Determine the (X, Y) coordinate at the center of the cell enclosing the given text.  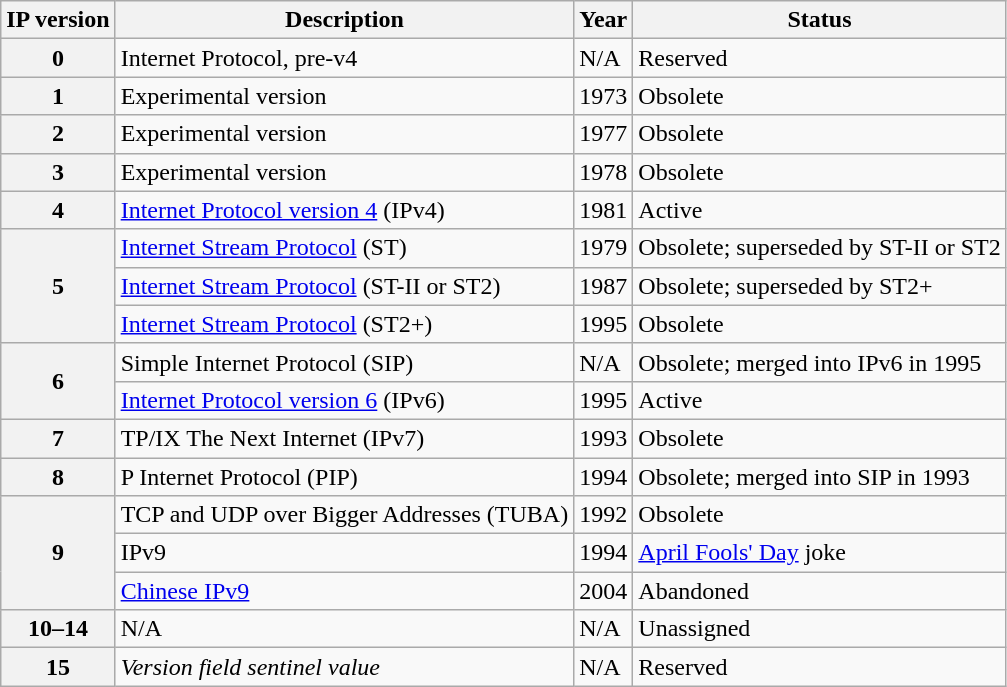
P Internet Protocol (PIP) (344, 477)
1978 (604, 172)
2 (58, 134)
Simple Internet Protocol (SIP) (344, 362)
15 (58, 667)
2004 (604, 591)
Description (344, 20)
Abandoned (820, 591)
Obsolete; superseded by ST-II or ST2 (820, 248)
4 (58, 210)
Unassigned (820, 629)
Obsolete; merged into SIP in 1993 (820, 477)
Year (604, 20)
1 (58, 96)
IP version (58, 20)
Internet Protocol version 4 (IPv4) (344, 210)
TCP and UDP over Bigger Addresses (TUBA) (344, 515)
Internet Stream Protocol (ST) (344, 248)
1981 (604, 210)
IPv9 (344, 553)
Status (820, 20)
5 (58, 286)
April Fools' Day joke (820, 553)
Obsolete; superseded by ST2+ (820, 286)
0 (58, 58)
1977 (604, 134)
TP/IX The Next Internet (IPv7) (344, 438)
Internet Stream Protocol (ST2+) (344, 324)
Internet Stream Protocol (ST-II or ST2) (344, 286)
1973 (604, 96)
1979 (604, 248)
10–14 (58, 629)
Internet Protocol version 6 (IPv6) (344, 400)
8 (58, 477)
9 (58, 553)
Internet Protocol, pre-v4 (344, 58)
6 (58, 381)
3 (58, 172)
Version field sentinel value (344, 667)
1987 (604, 286)
1992 (604, 515)
Obsolete; merged into IPv6 in 1995 (820, 362)
7 (58, 438)
Chinese IPv9 (344, 591)
1993 (604, 438)
